Find where the given text appears and provide that cell's center as (x, y) coordinate. 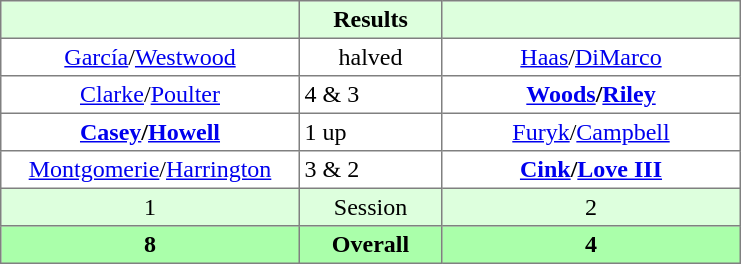
1 up (370, 132)
2 (591, 207)
4 (591, 245)
3 & 2 (370, 170)
Overall (370, 245)
8 (150, 245)
Cink/Love III (591, 170)
1 (150, 207)
García/Westwood (150, 57)
Woods/Riley (591, 95)
Casey/Howell (150, 132)
4 & 3 (370, 95)
Montgomerie/Harrington (150, 170)
Furyk/Campbell (591, 132)
Haas/DiMarco (591, 57)
Clarke/Poulter (150, 95)
Results (370, 20)
Session (370, 207)
halved (370, 57)
